Search for the cell housing the specified text and yield its (x, y) center coordinate. 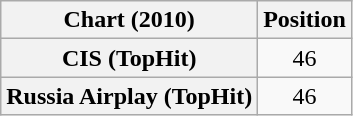
Chart (2010) (130, 20)
Russia Airplay (TopHit) (130, 96)
Position (305, 20)
CIS (TopHit) (130, 58)
